Output the [x, y] coordinate of the center of the cell containing the given text.  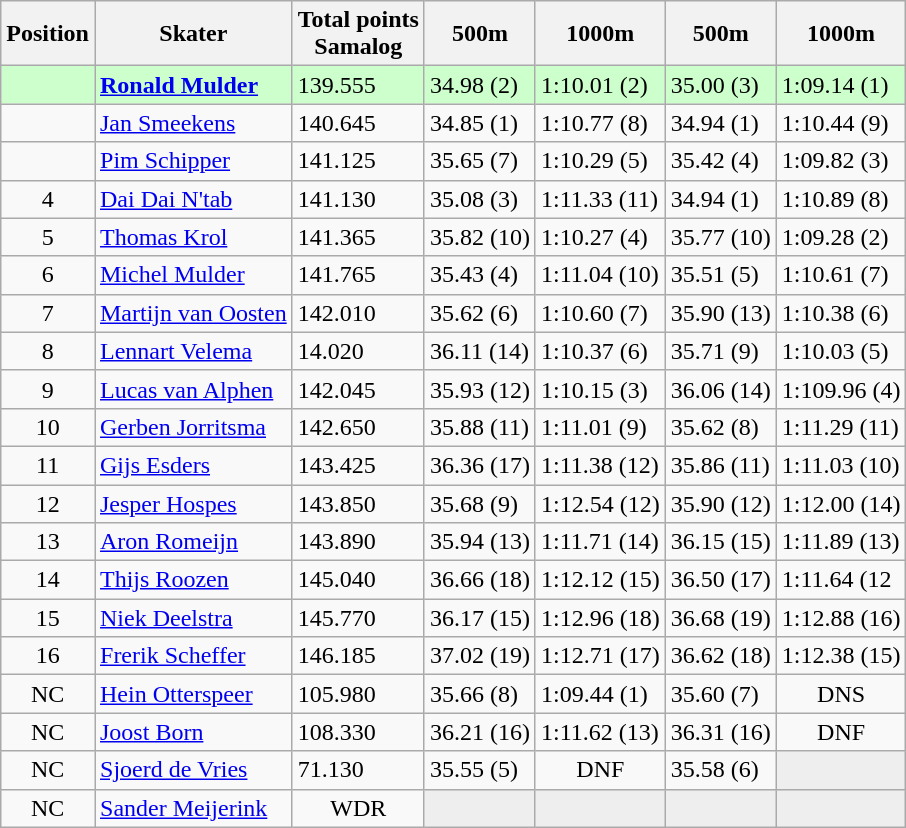
1:10.01 (2) [600, 85]
35.42 (4) [720, 161]
Lennart Velema [193, 351]
37.02 (19) [480, 656]
35.90 (13) [720, 313]
142.045 [358, 389]
Jan Smeekens [193, 123]
1:09.28 (2) [841, 237]
35.65 (7) [480, 161]
9 [48, 389]
14 [48, 580]
36.50 (17) [720, 580]
1:09.44 (1) [600, 694]
Lucas van Alphen [193, 389]
141.765 [358, 275]
1:10.60 (7) [600, 313]
Pim Schipper [193, 161]
35.60 (7) [720, 694]
1:12.96 (18) [600, 618]
36.11 (14) [480, 351]
15 [48, 618]
1:11.04 (10) [600, 275]
145.040 [358, 580]
35.86 (11) [720, 465]
35.51 (5) [720, 275]
1:12.88 (16) [841, 618]
WDR [358, 808]
1:11.33 (11) [600, 199]
35.90 (12) [720, 503]
Gijs Esders [193, 465]
16 [48, 656]
141.365 [358, 237]
35.62 (8) [720, 427]
35.43 (4) [480, 275]
35.66 (8) [480, 694]
1:10.29 (5) [600, 161]
1:10.89 (8) [841, 199]
Sjoerd de Vries [193, 770]
Frerik Scheffer [193, 656]
1:12.38 (15) [841, 656]
139.555 [358, 85]
36.36 (17) [480, 465]
36.17 (15) [480, 618]
35.93 (12) [480, 389]
Jesper Hospes [193, 503]
12 [48, 503]
141.125 [358, 161]
142.010 [358, 313]
36.31 (16) [720, 732]
Total points Samalog [358, 34]
35.68 (9) [480, 503]
35.55 (5) [480, 770]
1:10.15 (3) [600, 389]
36.21 (16) [480, 732]
35.82 (10) [480, 237]
Hein Otterspeer [193, 694]
1:10.38 (6) [841, 313]
7 [48, 313]
1:12.71 (17) [600, 656]
1:11.38 (12) [600, 465]
1:11.29 (11) [841, 427]
36.15 (15) [720, 542]
145.770 [358, 618]
105.980 [358, 694]
Skater [193, 34]
140.645 [358, 123]
1:10.44 (9) [841, 123]
35.58 (6) [720, 770]
1:11.03 (10) [841, 465]
1:10.77 (8) [600, 123]
141.130 [358, 199]
36.06 (14) [720, 389]
36.68 (19) [720, 618]
35.94 (13) [480, 542]
6 [48, 275]
13 [48, 542]
143.890 [358, 542]
11 [48, 465]
1:11.71 (14) [600, 542]
1:10.61 (7) [841, 275]
Thijs Roozen [193, 580]
8 [48, 351]
1:12.54 (12) [600, 503]
1:10.27 (4) [600, 237]
35.00 (3) [720, 85]
1:10.03 (5) [841, 351]
Martijn van Oosten [193, 313]
1:11.89 (13) [841, 542]
1:10.37 (6) [600, 351]
Dai Dai N'tab [193, 199]
35.62 (6) [480, 313]
1:09.14 (1) [841, 85]
Joost Born [193, 732]
35.71 (9) [720, 351]
1:11.62 (13) [600, 732]
35.08 (3) [480, 199]
1:11.01 (9) [600, 427]
142.650 [358, 427]
1:09.82 (3) [841, 161]
143.425 [358, 465]
14.020 [358, 351]
Gerben Jorritsma [193, 427]
1:109.96 (4) [841, 389]
35.88 (11) [480, 427]
Michel Mulder [193, 275]
4 [48, 199]
36.66 (18) [480, 580]
143.850 [358, 503]
34.98 (2) [480, 85]
36.62 (18) [720, 656]
1:11.64 (12 [841, 580]
Sander Meijerink [193, 808]
108.330 [358, 732]
34.85 (1) [480, 123]
Thomas Krol [193, 237]
Aron Romeijn [193, 542]
146.185 [358, 656]
1:12.00 (14) [841, 503]
5 [48, 237]
Niek Deelstra [193, 618]
35.77 (10) [720, 237]
DNS [841, 694]
10 [48, 427]
Ronald Mulder [193, 85]
Position [48, 34]
1:12.12 (15) [600, 580]
71.130 [358, 770]
